Search for the cell housing the specified text and yield its (x, y) center coordinate. 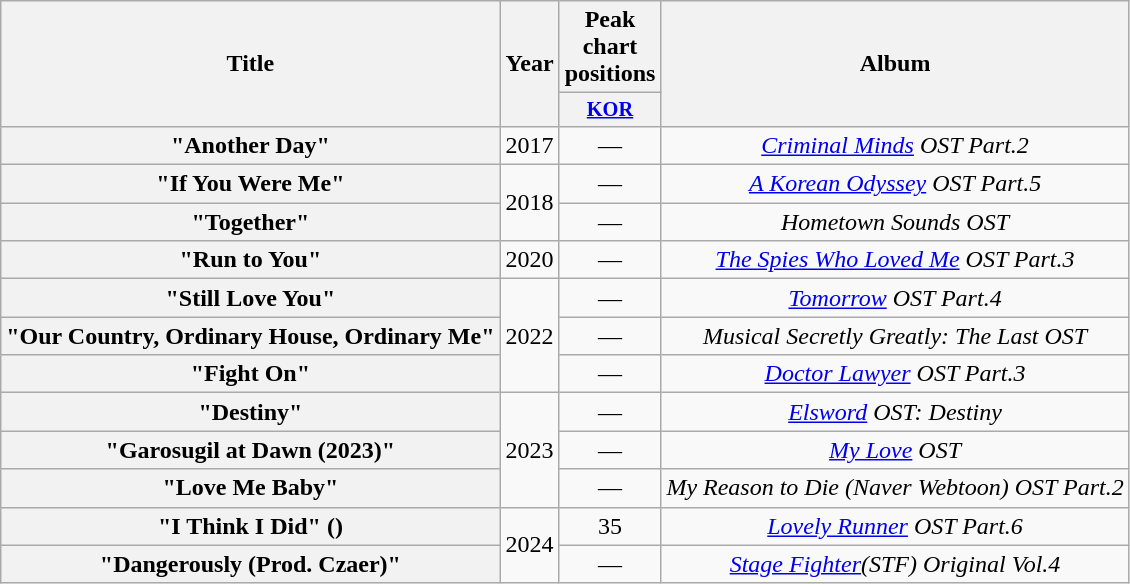
Year (530, 64)
Title (250, 64)
Peak chart positions (610, 47)
A Korean Odyssey OST Part.5 (895, 184)
"I Think I Did" () (250, 526)
Tomorrow OST Part.4 (895, 298)
2018 (530, 203)
"Fight On" (250, 374)
KOR (610, 110)
2023 (530, 450)
"Dangerously (Prod. Czaer)" (250, 564)
My Reason to Die (Naver Webtoon) OST Part.2 (895, 488)
Musical Secretly Greatly: The Last OST (895, 336)
2024 (530, 545)
The Spies Who Loved Me OST Part.3 (895, 260)
My Love OST (895, 450)
"If You Were Me" (250, 184)
Album (895, 64)
Stage Fighter(STF) Original Vol.4 (895, 564)
2017 (530, 145)
Criminal Minds OST Part.2 (895, 145)
2022 (530, 336)
Doctor Lawyer OST Part.3 (895, 374)
"Garosugil at Dawn (2023)" (250, 450)
Elsword OST: Destiny (895, 412)
"Run to You" (250, 260)
"Love Me Baby" (250, 488)
35 (610, 526)
"Together" (250, 222)
"Still Love You" (250, 298)
"Another Day" (250, 145)
Hometown Sounds OST (895, 222)
"Our Country, Ordinary House, Ordinary Me" (250, 336)
2020 (530, 260)
"Destiny" (250, 412)
Lovely Runner OST Part.6 (895, 526)
